Return [X, Y] of the center of cell containing provided text 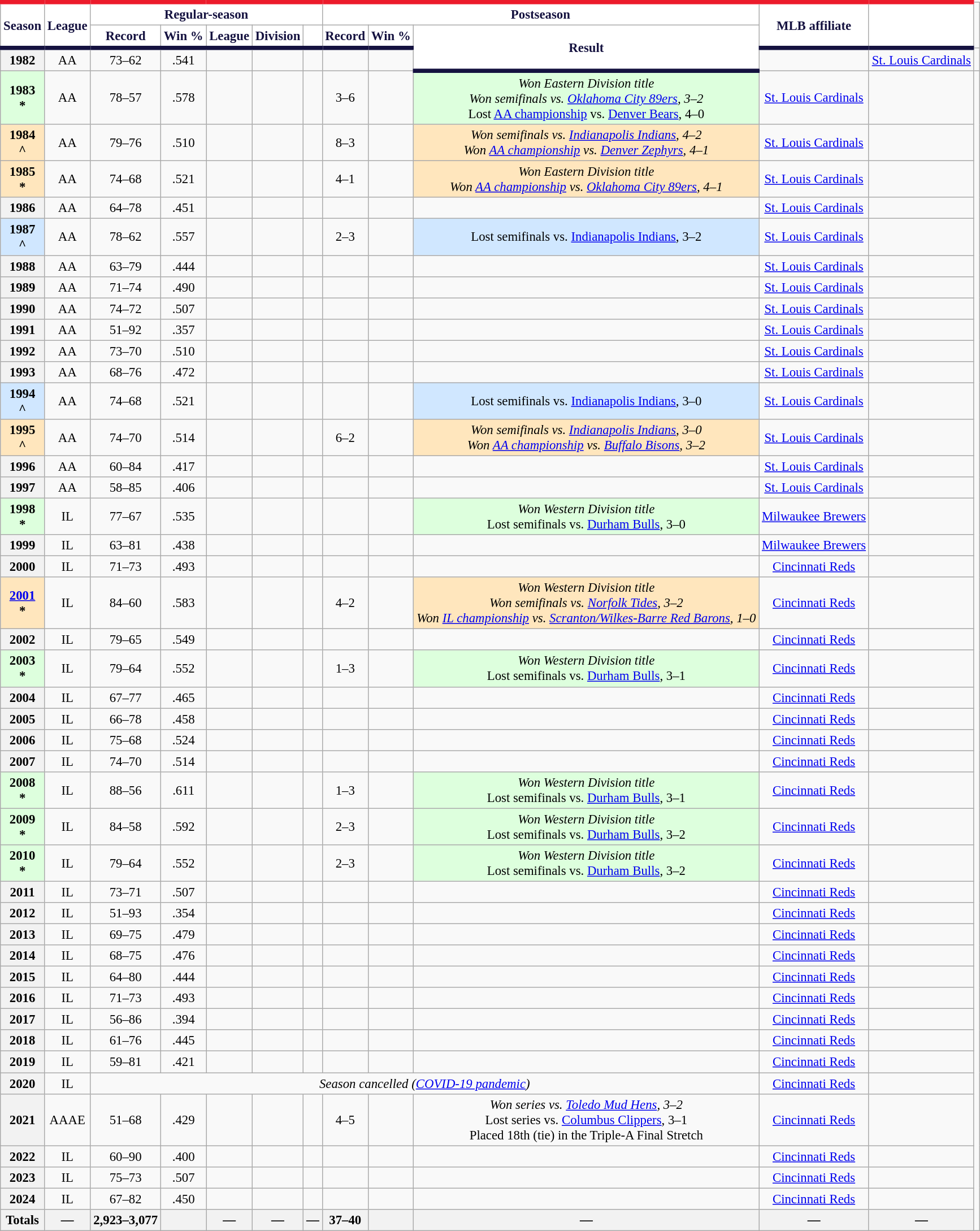
75–73 [125, 1177]
59–81 [125, 1062]
60–84 [125, 466]
61–76 [125, 1041]
.541 [183, 60]
2001* [23, 603]
56–86 [125, 1020]
71–74 [125, 287]
2009* [23, 826]
74–72 [125, 309]
.592 [183, 826]
.583 [183, 603]
2012 [23, 913]
2022 [23, 1156]
1985* [23, 180]
1988 [23, 266]
4–1 [345, 180]
.458 [183, 719]
2000 [23, 567]
1983* [23, 98]
2002 [23, 640]
Season cancelled (COVID-19 pandemic) [425, 1083]
Result [587, 49]
3–6 [345, 98]
77–67 [125, 517]
60–90 [125, 1156]
79–65 [125, 640]
2023 [23, 1177]
.400 [183, 1156]
66–78 [125, 719]
.611 [183, 790]
Won semifinals vs. Indianapolis Indians, 3–0Won AA championship vs. Buffalo Bisons, 3–2 [587, 437]
.557 [183, 237]
84–58 [125, 826]
.417 [183, 466]
75–68 [125, 740]
.578 [183, 98]
1996 [23, 466]
Won semifinals vs. Indianapolis Indians, 4–2Won AA championship vs. Denver Zephyrs, 4–1 [587, 142]
Postseason [540, 14]
Won Western Division titleLost semifinals vs. Durham Bulls, 3–0 [587, 517]
2024 [23, 1199]
6–2 [345, 437]
.445 [183, 1041]
MLB affiliate [814, 25]
Won Western Division titleWon semifinals vs. Norfolk Tides, 3–2Won IL championship vs. Scranton/Wilkes-Barre Red Barons, 1–0 [587, 603]
78–57 [125, 98]
1984^ [23, 142]
.465 [183, 697]
84–60 [125, 603]
63–79 [125, 266]
73–71 [125, 892]
.394 [183, 1020]
2015 [23, 977]
2003* [23, 669]
.490 [183, 287]
.421 [183, 1062]
AAAE [67, 1120]
79–76 [125, 142]
.476 [183, 956]
Lost semifinals vs. Indianapolis Indians, 3–0 [587, 401]
.438 [183, 545]
Season [23, 25]
1998* [23, 517]
2013 [23, 935]
Won series vs. Toledo Mud Hens, 3–2Lost series vs. Columbus Clippers, 3–1Placed 18th (tie) in the Triple-A Final Stretch [587, 1120]
1994^ [23, 401]
.549 [183, 640]
67–77 [125, 697]
2007 [23, 761]
1999 [23, 545]
2006 [23, 740]
2021 [23, 1120]
2017 [23, 1020]
.524 [183, 740]
2019 [23, 1062]
.479 [183, 935]
Won Eastern Division titleWon semifinals vs. Oklahoma City 89ers, 3–2Lost AA championship vs. Denver Bears, 4–0 [587, 98]
68–75 [125, 956]
88–56 [125, 790]
67–82 [125, 1199]
68–76 [125, 372]
2018 [23, 1041]
2,923–3,077 [125, 1220]
Won Eastern Division titleWon AA championship vs. Oklahoma City 89ers, 4–1 [587, 180]
Division [277, 37]
69–75 [125, 935]
2004 [23, 697]
63–81 [125, 545]
.472 [183, 372]
1986 [23, 209]
51–92 [125, 330]
Regular-season [206, 14]
.535 [183, 517]
.429 [183, 1120]
78–62 [125, 237]
Totals [23, 1220]
1989 [23, 287]
51–68 [125, 1120]
2005 [23, 719]
1982 [23, 60]
2010* [23, 864]
2020 [23, 1083]
.357 [183, 330]
2014 [23, 956]
4–5 [345, 1120]
1990 [23, 309]
1992 [23, 351]
2008* [23, 790]
8–3 [345, 142]
4–2 [345, 603]
.451 [183, 209]
1987^ [23, 237]
1991 [23, 330]
58–85 [125, 488]
64–80 [125, 977]
1997 [23, 488]
37–40 [345, 1220]
Lost semifinals vs. Indianapolis Indians, 3–2 [587, 237]
2016 [23, 998]
73–70 [125, 351]
1995^ [23, 437]
.354 [183, 913]
.450 [183, 1199]
64–78 [125, 209]
73–62 [125, 60]
2011 [23, 892]
1993 [23, 372]
.406 [183, 488]
51–93 [125, 913]
